Extract the [X, Y] coordinate from the center of the cell holding the provided text.  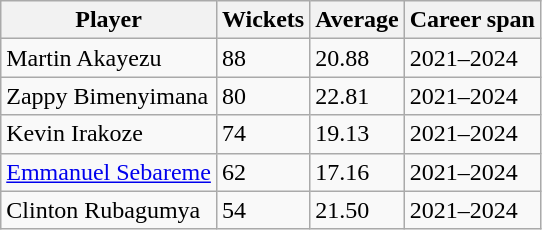
Player [109, 20]
Career span [472, 20]
Average [358, 20]
21.50 [358, 210]
Clinton Rubagumya [109, 210]
Kevin Irakoze [109, 134]
54 [262, 210]
22.81 [358, 96]
Emmanuel Sebareme [109, 172]
62 [262, 172]
74 [262, 134]
17.16 [358, 172]
80 [262, 96]
Martin Akayezu [109, 58]
88 [262, 58]
Wickets [262, 20]
19.13 [358, 134]
20.88 [358, 58]
Zappy Bimenyimana [109, 96]
